Return [x, y] of the center of cell containing provided text 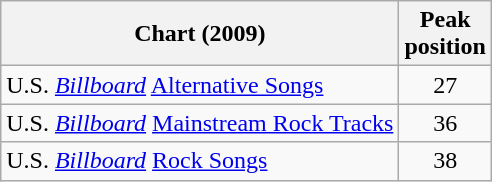
36 [445, 123]
Peakposition [445, 34]
38 [445, 161]
U.S. Billboard Alternative Songs [200, 85]
U.S. Billboard Rock Songs [200, 161]
U.S. Billboard Mainstream Rock Tracks [200, 123]
27 [445, 85]
Chart (2009) [200, 34]
